Search for the cell housing the specified text and yield its (X, Y) center coordinate. 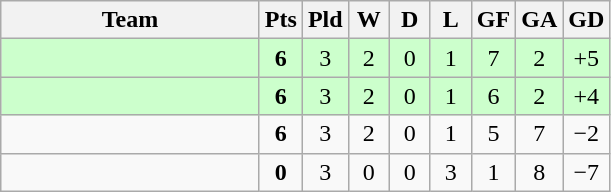
L (450, 20)
W (368, 20)
+4 (586, 96)
−7 (586, 172)
8 (540, 172)
GD (586, 20)
GF (493, 20)
Pld (325, 20)
−2 (586, 134)
GA (540, 20)
D (410, 20)
5 (493, 134)
+5 (586, 58)
Pts (280, 20)
Team (130, 20)
